Output the (x, y) coordinate of the center of the cell containing the given text.  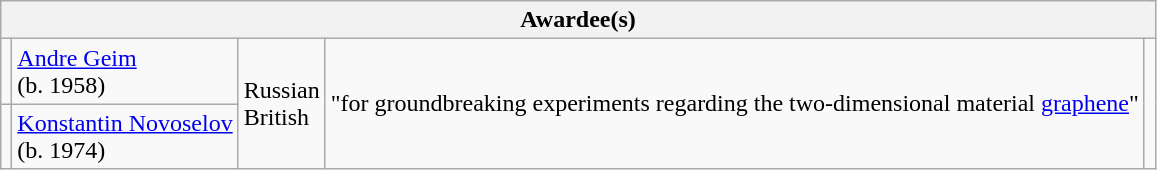
"for groundbreaking experiments regarding the two-dimensional material graphene" (734, 104)
Andre Geim(b. 1958) (125, 72)
Russian British (282, 104)
Awardee(s) (578, 20)
Konstantin Novoselov(b. 1974) (125, 136)
